Capture the cell that displays the provided text and extract its [x, y] central coordinate. 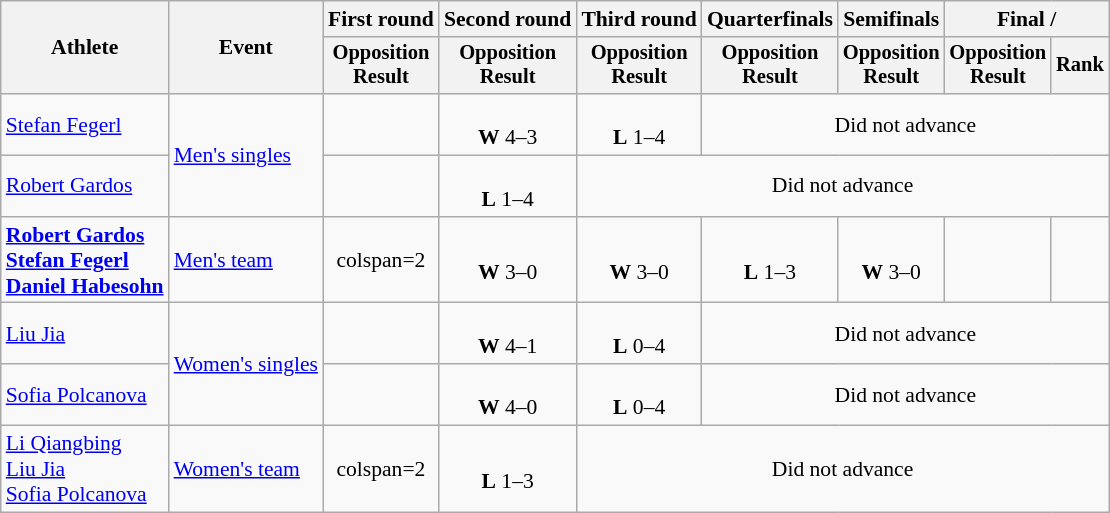
Event [246, 48]
Semifinals [892, 19]
Quarterfinals [770, 19]
Athlete [85, 48]
Liu Jia [85, 334]
Stefan Fegerl [85, 124]
Men's singles [246, 155]
W 4–1 [508, 334]
Robert Gardos [85, 186]
Li QiangbingLiu JiaSofia Polcanova [85, 470]
Robert GardosStefan FegerlDaniel Habesohn [85, 260]
Second round [508, 19]
Sofia Polcanova [85, 394]
Rank [1080, 66]
Women's singles [246, 364]
Third round [639, 19]
Final / [1027, 19]
Women's team [246, 470]
W 4–0 [508, 394]
W 4–3 [508, 124]
Men's team [246, 260]
First round [381, 19]
